Determine the (x, y) coordinate at the center of the cell enclosing the given text.  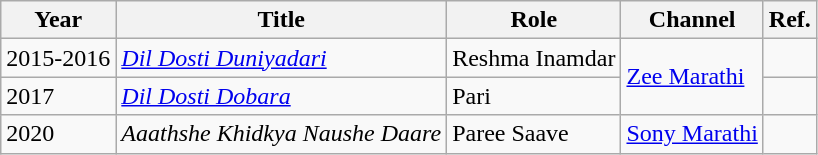
Channel (692, 20)
2020 (58, 134)
Year (58, 20)
Title (282, 20)
Aaathshe Khidkya Naushe Daare (282, 134)
Dil Dosti Dobara (282, 96)
Dil Dosti Duniyadari (282, 58)
Ref. (790, 20)
Role (534, 20)
Sony Marathi (692, 134)
Reshma Inamdar (534, 58)
Pari (534, 96)
2015-2016 (58, 58)
Paree Saave (534, 134)
2017 (58, 96)
Zee Marathi (692, 77)
